For the text-containing cell, return its midpoint in [X, Y] coordinate format. 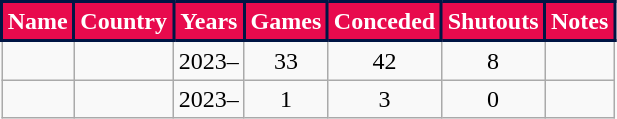
Conceded [385, 22]
42 [385, 60]
3 [385, 99]
Years [208, 22]
Shutouts [492, 22]
Country [124, 22]
1 [286, 99]
Games [286, 22]
33 [286, 60]
0 [492, 99]
Name [38, 22]
Notes [580, 22]
8 [492, 60]
